Search for the cell housing the specified text and yield its [X, Y] center coordinate. 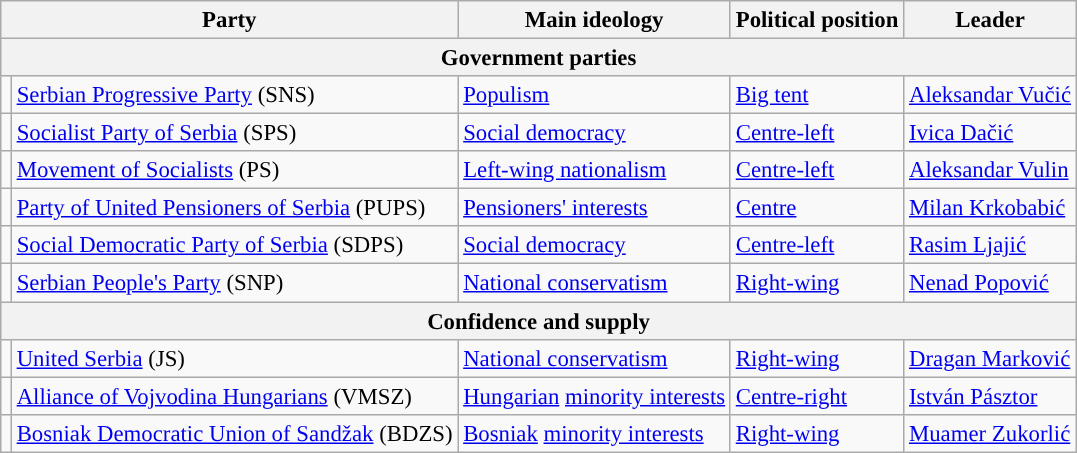
Socialist Party of Serbia (SPS) [234, 133]
Party [230, 20]
Social Democratic Party of Serbia (SDPS) [234, 245]
Milan Krkobabić [990, 208]
Main ideology [594, 20]
Political position [816, 20]
Party of United Pensioners of Serbia (PUPS) [234, 208]
Populism [594, 95]
Muamer Zukorlić [990, 433]
Bosniak minority interests [594, 433]
United Serbia (JS) [234, 358]
Big tent [816, 95]
Nenad Popović [990, 283]
Aleksandar Vučić [990, 95]
Serbian Progressive Party (SNS) [234, 95]
István Pásztor [990, 396]
Rasim Ljajić [990, 245]
Movement of Socialists (PS) [234, 170]
Centre-right [816, 396]
Aleksandar Vulin [990, 170]
Confidence and supply [539, 321]
Serbian People's Party (SNP) [234, 283]
Government parties [539, 58]
Pensioners' interests [594, 208]
Alliance of Vojvodina Hungarians (VMSZ) [234, 396]
Dragan Marković [990, 358]
Leader [990, 20]
Left-wing nationalism [594, 170]
Hungarian minority interests [594, 396]
Ivica Dačić [990, 133]
Centre [816, 208]
Bosniak Democratic Union of Sandžak (BDZS) [234, 433]
